Extract the [X, Y] coordinate from the center of the cell holding the provided text.  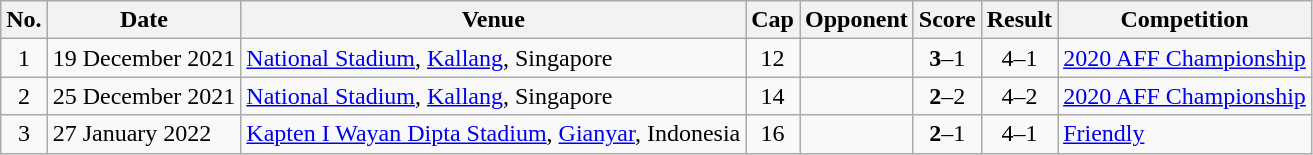
2–2 [947, 96]
12 [773, 58]
16 [773, 134]
Score [947, 20]
Venue [494, 20]
3 [24, 134]
Opponent [857, 20]
Friendly [1185, 134]
Competition [1185, 20]
1 [24, 58]
3–1 [947, 58]
4–2 [1019, 96]
14 [773, 96]
Kapten I Wayan Dipta Stadium, Gianyar, Indonesia [494, 134]
25 December 2021 [144, 96]
2 [24, 96]
19 December 2021 [144, 58]
Cap [773, 20]
Result [1019, 20]
27 January 2022 [144, 134]
2–1 [947, 134]
Date [144, 20]
No. [24, 20]
